Return (x, y) of the center of cell containing provided text 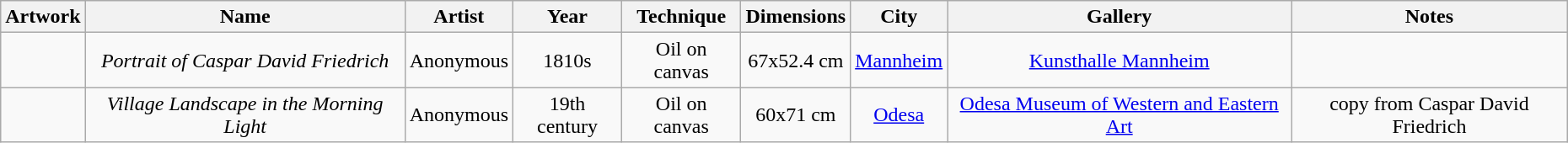
1810s (568, 61)
Mannheim (899, 61)
67x52.4 cm (796, 61)
Odesa Museum of Western and Eastern Art (1120, 114)
60x71 cm (796, 114)
Village Landscape in the Morning Light (244, 114)
Notes (1430, 17)
City (899, 17)
Artwork (43, 17)
Portrait of Caspar David Friedrich (244, 61)
Gallery (1120, 17)
19th century (568, 114)
Artist (459, 17)
Kunsthalle Mannheim (1120, 61)
Year (568, 17)
Technique (681, 17)
Dimensions (796, 17)
copy from Caspar David Friedrich (1430, 114)
Name (244, 17)
Odesa (899, 114)
